Find where the given text appears and provide that cell's center as (x, y) coordinate. 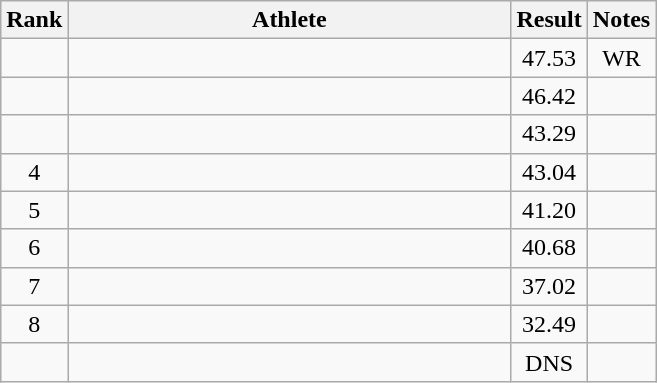
5 (34, 210)
7 (34, 286)
41.20 (549, 210)
WR (621, 58)
Notes (621, 20)
4 (34, 172)
40.68 (549, 248)
DNS (549, 362)
32.49 (549, 324)
Rank (34, 20)
8 (34, 324)
6 (34, 248)
37.02 (549, 286)
47.53 (549, 58)
46.42 (549, 96)
Athlete (290, 20)
Result (549, 20)
43.29 (549, 134)
43.04 (549, 172)
